Find where the given text appears and provide that cell's center as [x, y] coordinate. 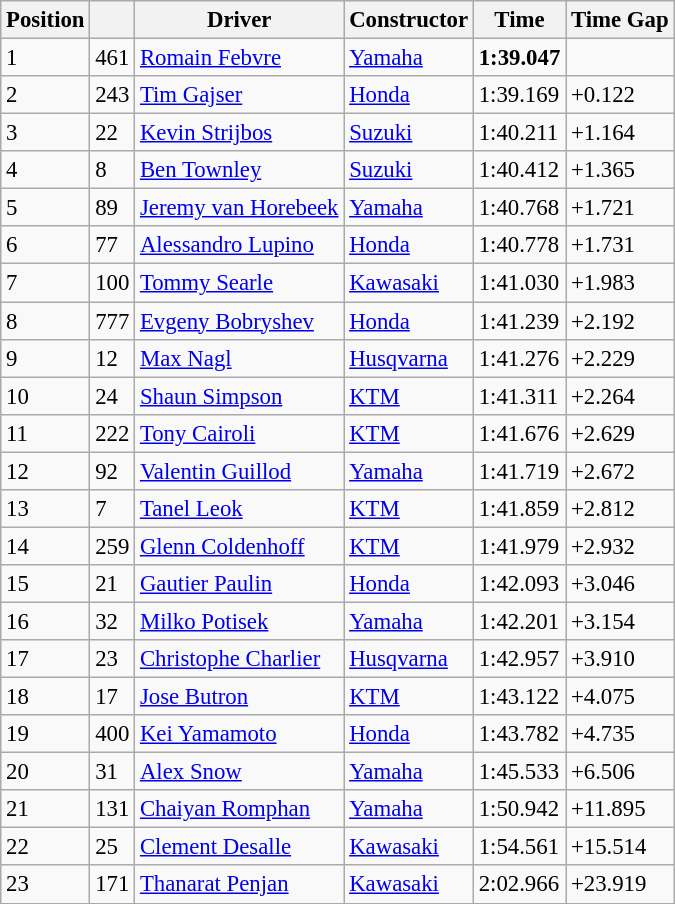
131 [112, 809]
777 [112, 321]
1:41.719 [519, 471]
Alessandro Lupino [240, 245]
400 [112, 734]
Kei Yamamoto [240, 734]
16 [46, 621]
Romain Febvre [240, 58]
1:45.533 [519, 772]
1:39.047 [519, 58]
6 [46, 245]
11 [46, 433]
5 [46, 208]
31 [112, 772]
Jose Butron [240, 697]
+1.365 [620, 170]
+2.629 [620, 433]
77 [112, 245]
1:41.030 [519, 283]
Alex Snow [240, 772]
1:39.169 [519, 95]
9 [46, 358]
Chaiyan Romphan [240, 809]
Position [46, 20]
Tony Cairoli [240, 433]
1:40.412 [519, 170]
1:42.201 [519, 621]
+6.506 [620, 772]
+3.154 [620, 621]
1:41.979 [519, 546]
1:40.778 [519, 245]
Tommy Searle [240, 283]
1:40.768 [519, 208]
+2.264 [620, 396]
Max Nagl [240, 358]
24 [112, 396]
259 [112, 546]
15 [46, 584]
Glenn Coldenhoff [240, 546]
Driver [240, 20]
3 [46, 133]
+2.192 [620, 321]
243 [112, 95]
+2.932 [620, 546]
1:41.276 [519, 358]
Kevin Strijbos [240, 133]
+3.046 [620, 584]
171 [112, 885]
25 [112, 847]
13 [46, 509]
1 [46, 58]
19 [46, 734]
+3.910 [620, 659]
20 [46, 772]
1:43.782 [519, 734]
Shaun Simpson [240, 396]
2 [46, 95]
1:41.311 [519, 396]
1:40.211 [519, 133]
+2.812 [620, 509]
1:54.561 [519, 847]
10 [46, 396]
89 [112, 208]
4 [46, 170]
+1.164 [620, 133]
+2.672 [620, 471]
Gautier Paulin [240, 584]
Jeremy van Horebeek [240, 208]
+4.735 [620, 734]
Time [519, 20]
1:41.239 [519, 321]
Tim Gajser [240, 95]
+11.895 [620, 809]
1:41.676 [519, 433]
+2.229 [620, 358]
Clement Desalle [240, 847]
Ben Townley [240, 170]
+15.514 [620, 847]
Christophe Charlier [240, 659]
Milko Potisek [240, 621]
1:43.122 [519, 697]
222 [112, 433]
+1.983 [620, 283]
100 [112, 283]
+23.919 [620, 885]
+0.122 [620, 95]
2:02.966 [519, 885]
32 [112, 621]
1:41.859 [519, 509]
14 [46, 546]
Tanel Leok [240, 509]
1:42.093 [519, 584]
Constructor [409, 20]
+1.721 [620, 208]
+4.075 [620, 697]
Thanarat Penjan [240, 885]
18 [46, 697]
92 [112, 471]
+1.731 [620, 245]
Time Gap [620, 20]
Evgeny Bobryshev [240, 321]
461 [112, 58]
Valentin Guillod [240, 471]
1:50.942 [519, 809]
1:42.957 [519, 659]
